Return the (X, Y) coordinate for the center point of the cell that contains the specified text.  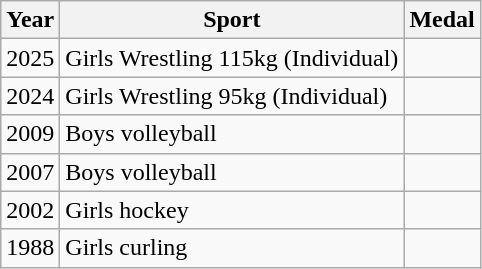
2007 (30, 172)
Girls curling (232, 248)
Girls Wrestling 115kg (Individual) (232, 58)
2025 (30, 58)
Girls Wrestling 95kg (Individual) (232, 96)
2024 (30, 96)
2002 (30, 210)
Year (30, 20)
2009 (30, 134)
Girls hockey (232, 210)
Medal (442, 20)
Sport (232, 20)
1988 (30, 248)
